From the cell containing the given text, extract its center point as (x, y) coordinate. 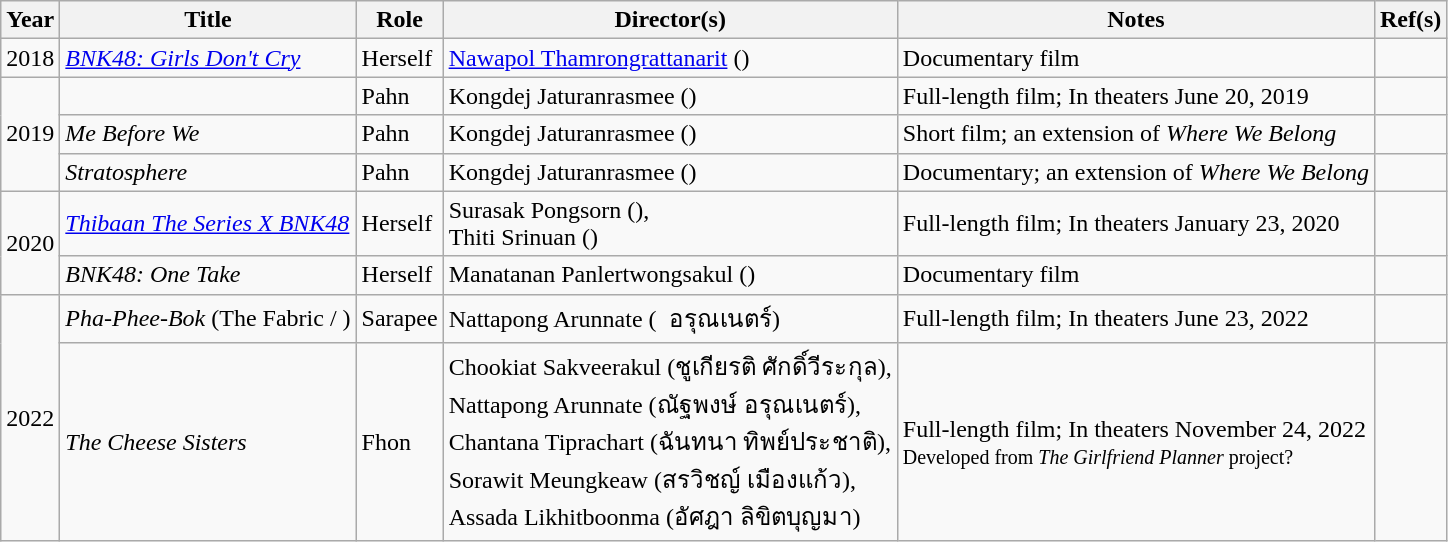
Full-length film; In theaters January 23, 2020 (1136, 224)
Title (208, 20)
Sarapee (400, 318)
2019 (30, 134)
Documentary; an extension of Where We Belong (1136, 172)
Surasak Pongsorn (),Thiti Srinuan () (670, 224)
Nawapol Thamrongrattanarit () (670, 58)
BNK48: Girls Don't Cry (208, 58)
Fhon (400, 442)
Full-length film; In theaters June 23, 2022 (1136, 318)
Me Before We (208, 134)
Full-length film; In theaters June 20, 2019 (1136, 96)
Thibaan The Series X BNK48 (208, 224)
Nattapong Arunnate ( อรุณเนตร์) (670, 318)
Manatanan Panlertwongsakul () (670, 275)
BNK48: One Take (208, 275)
The Cheese Sisters (208, 442)
2022 (30, 418)
Role (400, 20)
Stratosphere (208, 172)
Full-length film; In theaters November 24, 2022Developed from The Girlfriend Planner project? (1136, 442)
Short film; an extension of Where We Belong (1136, 134)
Pha-Phee-Bok (The Fabric / ) (208, 318)
Ref(s) (1410, 20)
Notes (1136, 20)
Director(s) (670, 20)
Year (30, 20)
2020 (30, 242)
2018 (30, 58)
